Identify which cell holds the provided text, then report its [x, y] central coordinate. 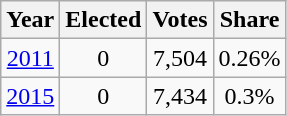
Votes [180, 20]
Year [30, 20]
0.3% [250, 96]
7,434 [180, 96]
2011 [30, 58]
Elected [104, 20]
0.26% [250, 58]
2015 [30, 96]
Share [250, 20]
7,504 [180, 58]
